Locate the cell with the specified text and output its [x, y] center coordinate. 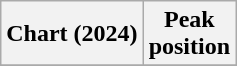
Chart (2024) [72, 34]
Peakposition [189, 34]
